Capture the cell that displays the provided text and extract its [x, y] central coordinate. 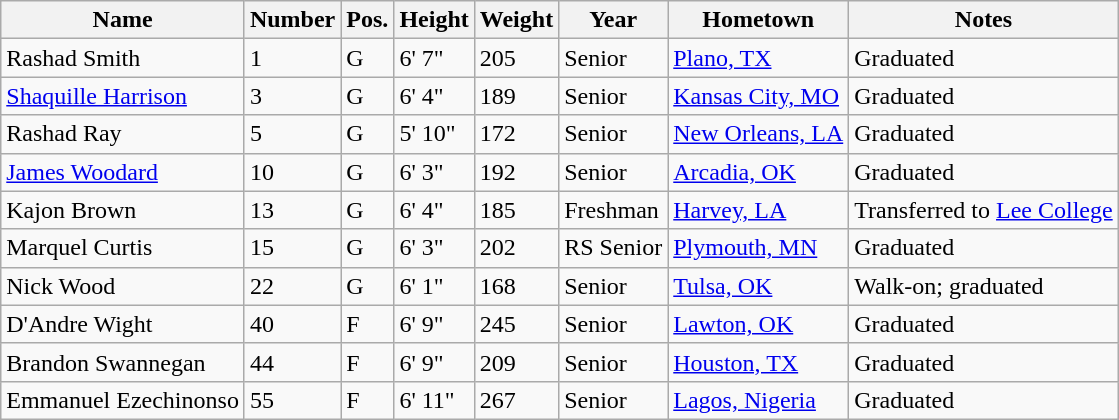
Number [292, 20]
Rashad Ray [123, 134]
40 [292, 324]
Hometown [758, 20]
189 [516, 96]
15 [292, 248]
172 [516, 134]
Kansas City, MO [758, 96]
3 [292, 96]
Notes [984, 20]
Walk-on; graduated [984, 286]
245 [516, 324]
D'Andre Wight [123, 324]
267 [516, 400]
202 [516, 248]
Lagos, Nigeria [758, 400]
Freshman [614, 210]
44 [292, 362]
Year [614, 20]
5 [292, 134]
22 [292, 286]
Rashad Smith [123, 58]
Transferred to Lee College [984, 210]
Plano, TX [758, 58]
6' 1" [434, 286]
55 [292, 400]
Nick Wood [123, 286]
Shaquille Harrison [123, 96]
205 [516, 58]
Marquel Curtis [123, 248]
6' 7" [434, 58]
James Woodard [123, 172]
Tulsa, OK [758, 286]
Houston, TX [758, 362]
Harvey, LA [758, 210]
Brandon Swannegan [123, 362]
10 [292, 172]
192 [516, 172]
1 [292, 58]
Name [123, 20]
RS Senior [614, 248]
Plymouth, MN [758, 248]
New Orleans, LA [758, 134]
Arcadia, OK [758, 172]
6' 11" [434, 400]
209 [516, 362]
168 [516, 286]
13 [292, 210]
Kajon Brown [123, 210]
Lawton, OK [758, 324]
Pos. [368, 20]
Weight [516, 20]
5' 10" [434, 134]
185 [516, 210]
Emmanuel Ezechinonso [123, 400]
Height [434, 20]
